Provide the [x, y] coordinate of the cell's center where the given text is located.  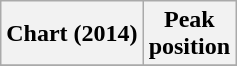
Peakposition [189, 34]
Chart (2014) [72, 34]
